Detect which cell encompasses the target text, then output its [X, Y] center coordinate. 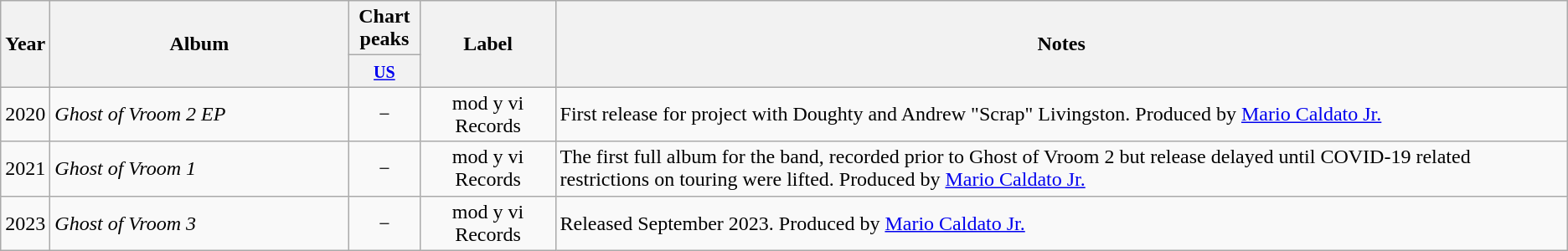
2020 [25, 114]
2023 [25, 223]
Album [199, 44]
First release for project with Doughty and Andrew "Scrap" Livingston. Produced by Mario Caldato Jr. [1061, 114]
Label [487, 44]
Ghost of Vroom 2 EP [199, 114]
Ghost of Vroom 1 [199, 169]
US [384, 71]
Notes [1061, 44]
Year [25, 44]
Ghost of Vroom 3 [199, 223]
Chart peaks [384, 28]
Released September 2023. Produced by Mario Caldato Jr. [1061, 223]
2021 [25, 169]
